Identify which cell holds the provided text, then report its [X, Y] central coordinate. 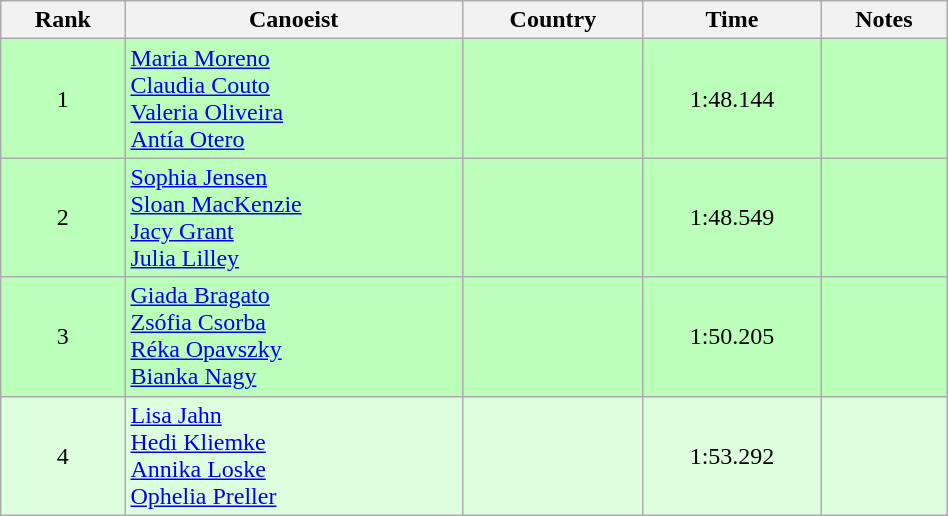
Canoeist [294, 20]
Maria MorenoClaudia CoutoValeria OliveiraAntía Otero [294, 98]
Sophia JensenSloan MacKenzieJacy GrantJulia Lilley [294, 218]
Country [552, 20]
2 [63, 218]
Giada BragatoZsófia CsorbaRéka OpavszkyBianka Nagy [294, 336]
Time [732, 20]
Notes [884, 20]
1:48.144 [732, 98]
Rank [63, 20]
1 [63, 98]
4 [63, 456]
3 [63, 336]
1:53.292 [732, 456]
Lisa JahnHedi KliemkeAnnika LoskeOphelia Preller [294, 456]
1:50.205 [732, 336]
1:48.549 [732, 218]
